Capture the cell that displays the provided text and extract its [x, y] central coordinate. 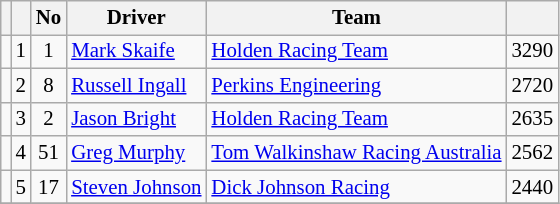
4 [21, 153]
3290 [532, 51]
8 [48, 85]
Russell Ingall [136, 85]
Driver [136, 18]
Mark Skaife [136, 51]
51 [48, 153]
Dick Johnson Racing [356, 187]
17 [48, 187]
2635 [532, 119]
2562 [532, 153]
3 [21, 119]
No [48, 18]
Tom Walkinshaw Racing Australia [356, 153]
Team [356, 18]
2720 [532, 85]
2440 [532, 187]
Jason Bright [136, 119]
Perkins Engineering [356, 85]
5 [21, 187]
Steven Johnson [136, 187]
Greg Murphy [136, 153]
